Scan for the cell matching the given text and deliver its [X, Y] coordinate at center. 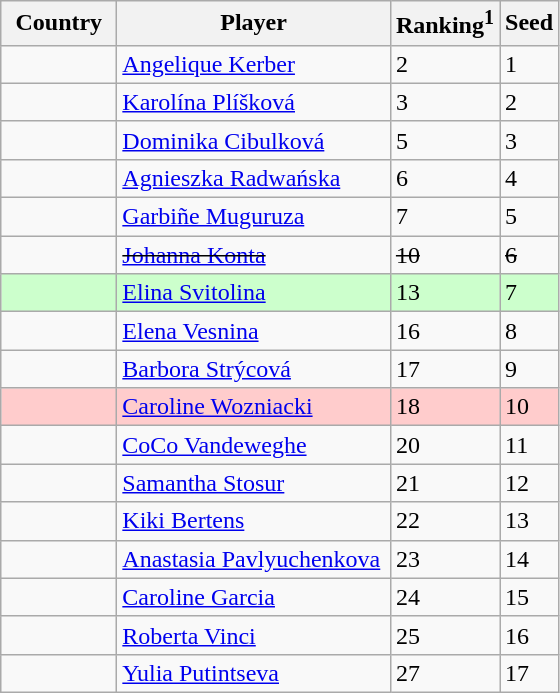
25 [444, 635]
27 [444, 673]
Elena Vesnina [254, 331]
Karolína Plíšková [254, 102]
Player [254, 24]
Caroline Garcia [254, 597]
22 [444, 521]
14 [530, 559]
Agnieszka Radwańska [254, 178]
Caroline Wozniacki [254, 407]
Kiki Bertens [254, 521]
Elina Svitolina [254, 293]
18 [444, 407]
Angelique Kerber [254, 64]
Ranking1 [444, 24]
Samantha Stosur [254, 483]
12 [530, 483]
Dominika Cibulková [254, 140]
24 [444, 597]
Barbora Strýcová [254, 369]
8 [530, 331]
15 [530, 597]
11 [530, 445]
23 [444, 559]
CoCo Vandeweghe [254, 445]
Seed [530, 24]
20 [444, 445]
Anastasia Pavlyuchenkova [254, 559]
4 [530, 178]
21 [444, 483]
1 [530, 64]
Country [59, 24]
Garbiñe Muguruza [254, 217]
Yulia Putintseva [254, 673]
Johanna Konta [254, 255]
Roberta Vinci [254, 635]
9 [530, 369]
